Return the [X, Y] coordinate for the center point of the cell that contains the specified text.  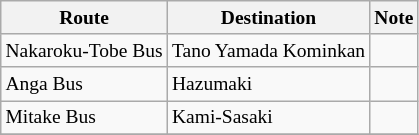
Anga Bus [84, 84]
Hazumaki [268, 84]
Tano Yamada Kominkan [268, 50]
Nakaroku-Tobe Bus [84, 50]
Destination [268, 18]
Mitake Bus [84, 118]
Route [84, 18]
Kami-Sasaki [268, 118]
Note [394, 18]
